Capture the cell that displays the provided text and extract its [x, y] central coordinate. 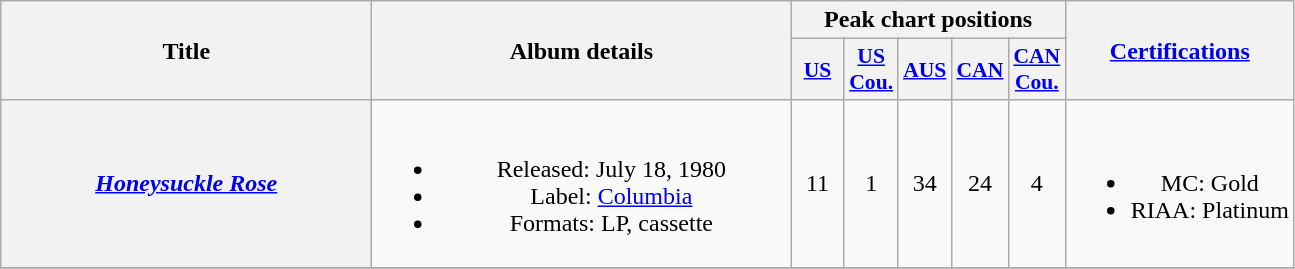
1 [871, 184]
24 [980, 184]
Album details [582, 50]
34 [924, 184]
US [818, 70]
MC: GoldRIAA: Platinum [1180, 184]
11 [818, 184]
USCou. [871, 70]
CANCou. [1036, 70]
Title [186, 50]
AUS [924, 70]
Honeysuckle Rose [186, 184]
CAN [980, 70]
Released: July 18, 1980Label: ColumbiaFormats: LP, cassette [582, 184]
4 [1036, 184]
Certifications [1180, 50]
Peak chart positions [928, 20]
